Find where the given text appears and provide that cell's center as (X, Y) coordinate. 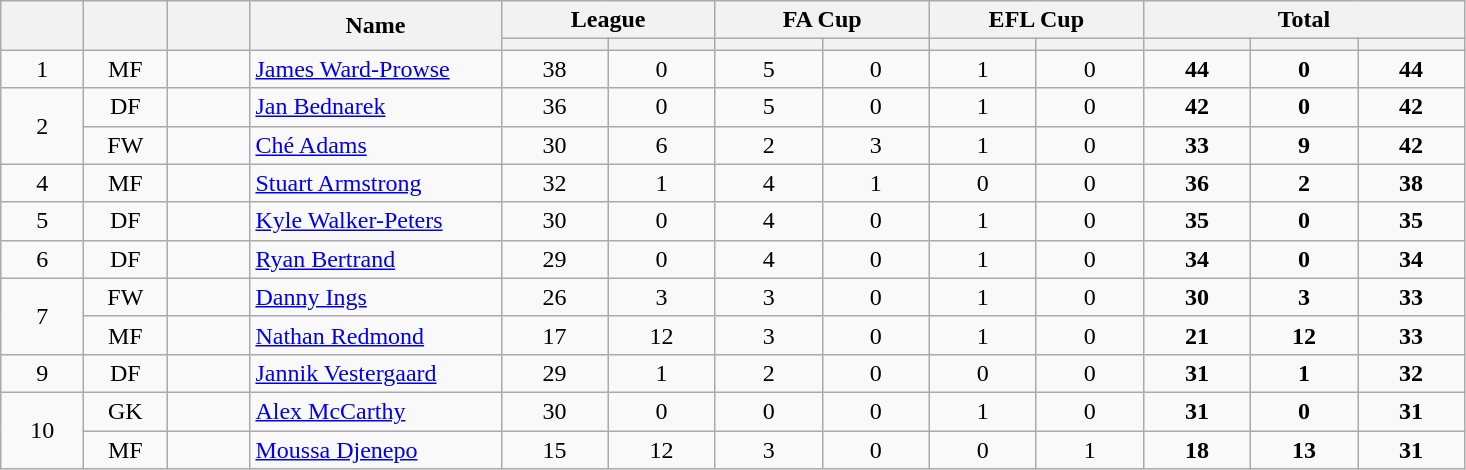
James Ward-Prowse (376, 69)
Jannik Vestergaard (376, 373)
Ryan Bertrand (376, 259)
GK (126, 411)
26 (554, 297)
7 (42, 316)
Kyle Walker-Peters (376, 221)
Danny Ings (376, 297)
15 (554, 449)
League (608, 20)
18 (1196, 449)
EFL Cup (1036, 20)
21 (1196, 335)
Nathan Redmond (376, 335)
Name (376, 26)
10 (42, 430)
Alex McCarthy (376, 411)
Moussa Djenepo (376, 449)
Total (1304, 20)
Ché Adams (376, 145)
17 (554, 335)
FA Cup (822, 20)
13 (1304, 449)
Stuart Armstrong (376, 183)
Jan Bednarek (376, 107)
